Locate the cell with the specified text and output its (x, y) center coordinate. 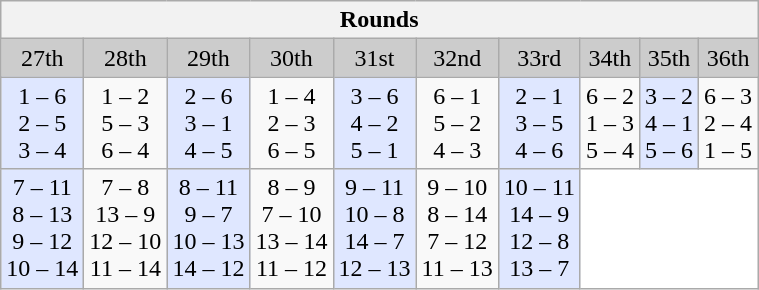
34th (610, 58)
35th (668, 58)
27th (42, 58)
9 – 108 – 147 – 1211 – 13 (457, 228)
3 – 24 – 15 – 6 (668, 123)
3 – 64 – 25 – 1 (374, 123)
33rd (539, 58)
32nd (457, 58)
7 – 118 – 139 – 1210 – 14 (42, 228)
1 – 62 – 53 – 4 (42, 123)
36th (728, 58)
28th (126, 58)
8 – 119 – 710 – 1314 – 12 (208, 228)
29th (208, 58)
2 – 13 – 54 – 6 (539, 123)
6 – 32 – 41 – 5 (728, 123)
1 – 42 – 36 – 5 (292, 123)
30th (292, 58)
2 – 63 – 14 – 5 (208, 123)
8 – 97 – 1013 – 1411 – 12 (292, 228)
9 – 1110 – 814 – 712 – 13 (374, 228)
Rounds (380, 20)
6 – 21 – 35 – 4 (610, 123)
10 – 1114 – 912 – 813 – 7 (539, 228)
7 – 813 – 912 – 1011 – 14 (126, 228)
1 – 25 – 36 – 4 (126, 123)
6 – 15 – 24 – 3 (457, 123)
31st (374, 58)
